Find where the given text appears and provide that cell's center as (X, Y) coordinate. 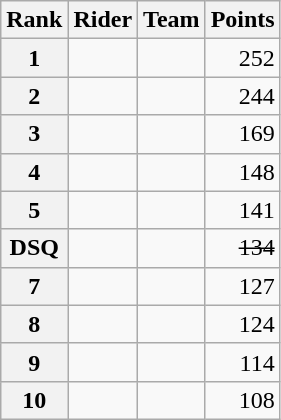
169 (242, 134)
10 (34, 400)
1 (34, 58)
127 (242, 286)
108 (242, 400)
Points (242, 20)
124 (242, 324)
9 (34, 362)
148 (242, 172)
7 (34, 286)
DSQ (34, 248)
141 (242, 210)
Rider (103, 20)
4 (34, 172)
Rank (34, 20)
2 (34, 96)
114 (242, 362)
3 (34, 134)
244 (242, 96)
Team (172, 20)
134 (242, 248)
5 (34, 210)
8 (34, 324)
252 (242, 58)
